Locate the cell with the specified text and output its (x, y) center coordinate. 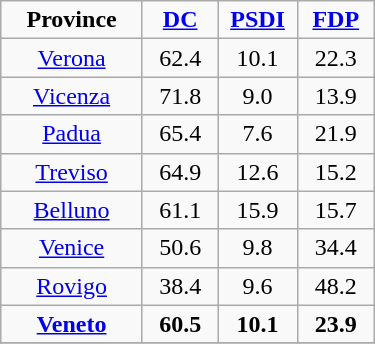
22.3 (336, 58)
12.6 (258, 172)
Venice (72, 248)
50.6 (180, 248)
34.4 (336, 248)
PSDI (258, 20)
Vicenza (72, 96)
Padua (72, 134)
15.9 (258, 210)
23.9 (336, 324)
38.4 (180, 286)
21.9 (336, 134)
48.2 (336, 286)
Treviso (72, 172)
62.4 (180, 58)
15.7 (336, 210)
Verona (72, 58)
Rovigo (72, 286)
FDP (336, 20)
9.6 (258, 286)
Veneto (72, 324)
13.9 (336, 96)
Province (72, 20)
15.2 (336, 172)
7.6 (258, 134)
Belluno (72, 210)
65.4 (180, 134)
DC (180, 20)
60.5 (180, 324)
64.9 (180, 172)
9.8 (258, 248)
9.0 (258, 96)
71.8 (180, 96)
61.1 (180, 210)
